Return the [x, y] coordinate for the center point of the cell that contains the specified text.  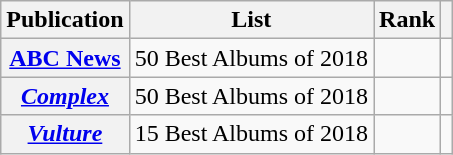
15 Best Albums of 2018 [251, 134]
List [251, 20]
Publication [65, 20]
Vulture [65, 134]
ABC News [65, 58]
Rank [408, 20]
Complex [65, 96]
